Detect which cell encompasses the target text, then output its [x, y] center coordinate. 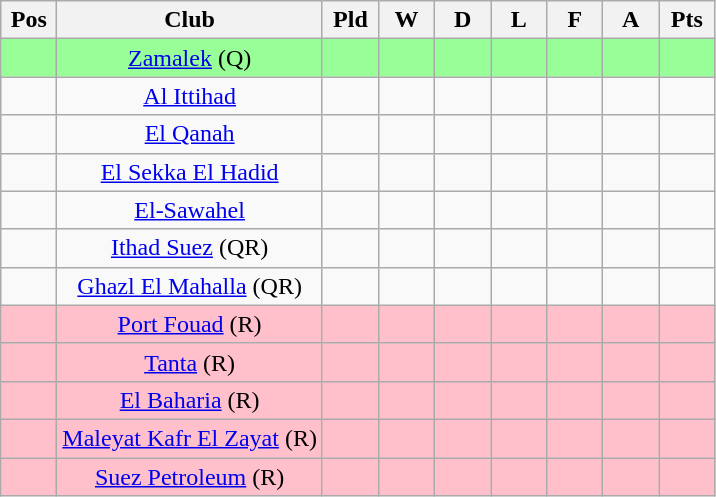
El-Sawahel [190, 210]
Ghazl El Mahalla (QR) [190, 286]
El Baharia (R) [190, 400]
Pos [29, 20]
El Sekka El Hadid [190, 172]
F [575, 20]
Suez Petroleum (R) [190, 477]
Tanta (R) [190, 362]
El Qanah [190, 134]
Maleyat Kafr El Zayat (R) [190, 438]
Pts [687, 20]
Port Fouad (R) [190, 324]
D [463, 20]
Al Ittihad [190, 96]
W [406, 20]
L [519, 20]
Zamalek (Q) [190, 58]
Club [190, 20]
A [631, 20]
Pld [350, 20]
Ithad Suez (QR) [190, 248]
